Provide the [x, y] coordinate of the cell's center where the given text is located.  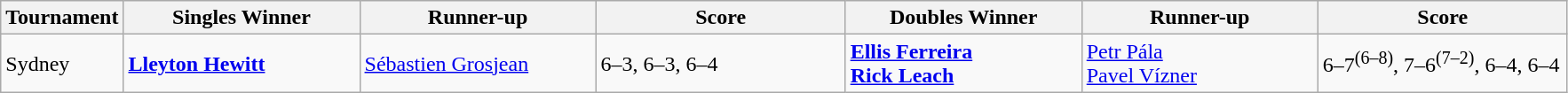
6–7(6–8), 7–6(7–2), 6–4, 6–4 [1442, 64]
Lleyton Hewitt [242, 64]
Singles Winner [242, 18]
Petr Pála Pavel Vízner [1200, 64]
6–3, 6–3, 6–4 [721, 64]
Sébastien Grosjean [478, 64]
Tournament [62, 18]
Sydney [62, 64]
Doubles Winner [963, 18]
Ellis Ferreira Rick Leach [963, 64]
